Identify which cell holds the provided text, then report its (x, y) central coordinate. 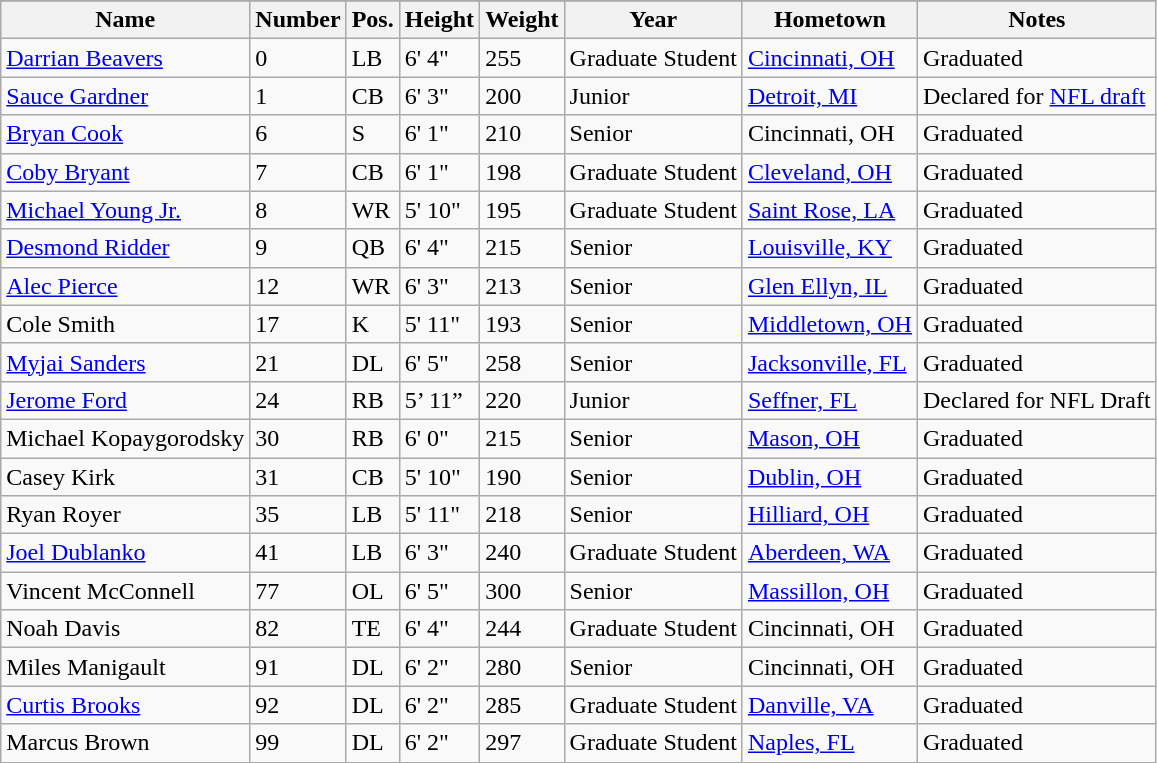
213 (522, 286)
Darrian Beavers (126, 58)
Casey Kirk (126, 477)
Year (653, 20)
35 (298, 515)
Hometown (830, 20)
Number (298, 20)
0 (298, 58)
Hilliard, OH (830, 515)
Detroit, MI (830, 96)
Pos. (372, 20)
Danville, VA (830, 705)
240 (522, 553)
Middletown, OH (830, 324)
220 (522, 400)
Coby Bryant (126, 172)
Mason, OH (830, 438)
Seffner, FL (830, 400)
K (372, 324)
Declared for NFL draft (1036, 96)
Dublin, OH (830, 477)
77 (298, 591)
200 (522, 96)
Miles Manigault (126, 667)
193 (522, 324)
Myjai Sanders (126, 362)
Notes (1036, 20)
31 (298, 477)
Sauce Gardner (126, 96)
1 (298, 96)
TE (372, 629)
Jerome Ford (126, 400)
218 (522, 515)
6 (298, 134)
300 (522, 591)
17 (298, 324)
S (372, 134)
Glen Ellyn, IL (830, 286)
Louisville, KY (830, 248)
Ryan Royer (126, 515)
Cole Smith (126, 324)
280 (522, 667)
210 (522, 134)
258 (522, 362)
Vincent McConnell (126, 591)
190 (522, 477)
Curtis Brooks (126, 705)
Marcus Brown (126, 743)
7 (298, 172)
92 (298, 705)
Height (439, 20)
Desmond Ridder (126, 248)
Naples, FL (830, 743)
5’ 11” (439, 400)
255 (522, 58)
OL (372, 591)
Saint Rose, LA (830, 210)
82 (298, 629)
Aberdeen, WA (830, 553)
Michael Kopaygorodsky (126, 438)
Bryan Cook (126, 134)
9 (298, 248)
297 (522, 743)
6' 0" (439, 438)
99 (298, 743)
30 (298, 438)
Michael Young Jr. (126, 210)
12 (298, 286)
Declared for NFL Draft (1036, 400)
Alec Pierce (126, 286)
Jacksonville, FL (830, 362)
91 (298, 667)
QB (372, 248)
41 (298, 553)
Weight (522, 20)
Noah Davis (126, 629)
8 (298, 210)
24 (298, 400)
Massillon, OH (830, 591)
Cleveland, OH (830, 172)
198 (522, 172)
195 (522, 210)
Name (126, 20)
244 (522, 629)
285 (522, 705)
21 (298, 362)
Joel Dublanko (126, 553)
